Scan for the cell matching the given text and deliver its [X, Y] coordinate at center. 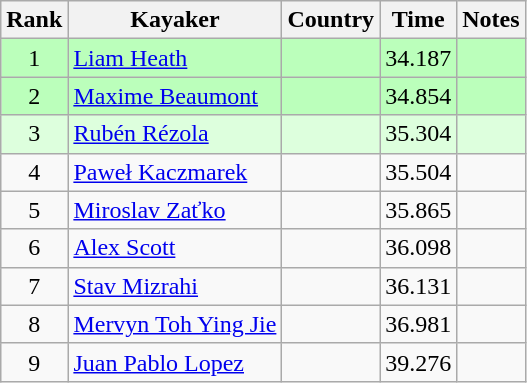
34.187 [418, 58]
Maxime Beaumont [175, 96]
Miroslav Zaťko [175, 210]
Mervyn Toh Ying Jie [175, 324]
36.131 [418, 286]
Rubén Rézola [175, 134]
35.504 [418, 172]
3 [34, 134]
Rank [34, 20]
Stav Mizrahi [175, 286]
5 [34, 210]
Notes [491, 20]
35.865 [418, 210]
8 [34, 324]
9 [34, 362]
Liam Heath [175, 58]
Country [331, 20]
7 [34, 286]
4 [34, 172]
Time [418, 20]
Juan Pablo Lopez [175, 362]
2 [34, 96]
35.304 [418, 134]
36.098 [418, 248]
34.854 [418, 96]
Alex Scott [175, 248]
1 [34, 58]
39.276 [418, 362]
Paweł Kaczmarek [175, 172]
Kayaker [175, 20]
6 [34, 248]
36.981 [418, 324]
